Capture the cell that displays the provided text and extract its (x, y) central coordinate. 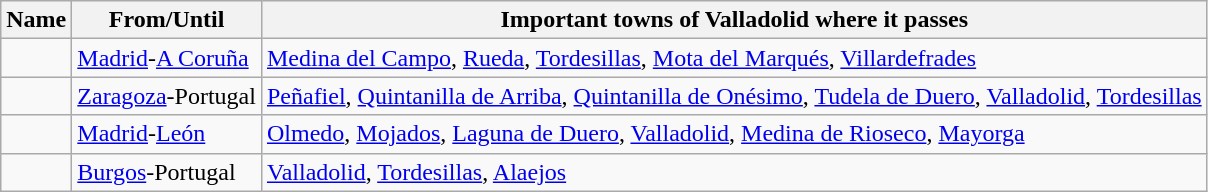
Medina del Campo, Rueda, Tordesillas, Mota del Marqués, Villardefrades (734, 58)
Burgos-Portugal (167, 172)
Name (36, 20)
Peñafiel, Quintanilla de Arriba, Quintanilla de Onésimo, Tudela de Duero, Valladolid, Tordesillas (734, 96)
Valladolid, Tordesillas, Alaejos (734, 172)
Madrid-León (167, 134)
Important towns of Valladolid where it passes (734, 20)
From/Until (167, 20)
Madrid-A Coruña (167, 58)
Zaragoza-Portugal (167, 96)
Olmedo, Mojados, Laguna de Duero, Valladolid, Medina de Rioseco, Mayorga (734, 134)
